Locate the cell with the specified text and output its [X, Y] center coordinate. 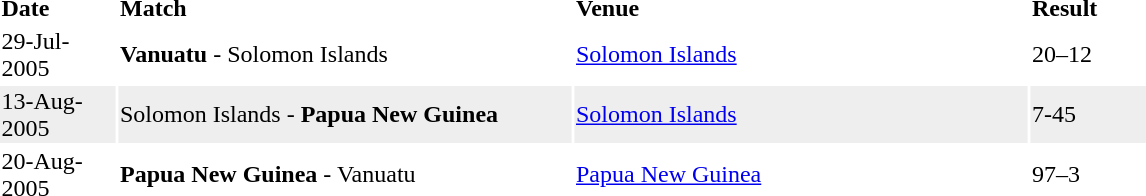
Solomon Islands - Papua New Guinea [344, 114]
20–12 [1088, 54]
13-Aug-2005 [58, 114]
7-45 [1088, 114]
29-Jul-2005 [58, 54]
Vanuatu - Solomon Islands [344, 54]
